Detect which cell encompasses the target text, then output its [x, y] center coordinate. 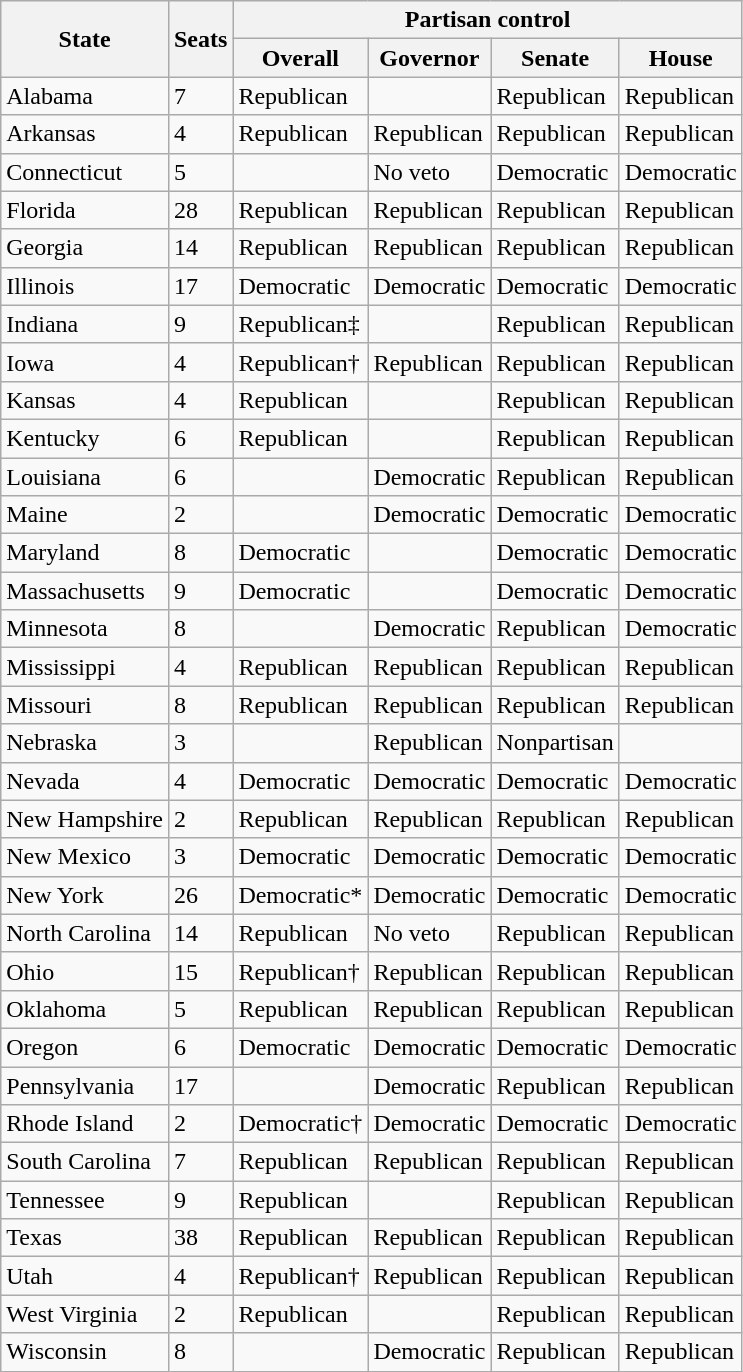
Governor [430, 58]
Indiana [85, 324]
Massachusetts [85, 591]
Kentucky [85, 438]
Illinois [85, 286]
Republican‡ [300, 324]
15 [200, 971]
Minnesota [85, 629]
State [85, 39]
New York [85, 895]
Mississippi [85, 667]
Wisconsin [85, 1352]
Oklahoma [85, 1009]
Maryland [85, 553]
House [680, 58]
Ohio [85, 971]
Democratic* [300, 895]
Alabama [85, 96]
Louisiana [85, 477]
Oregon [85, 1047]
Iowa [85, 362]
38 [200, 1238]
Arkansas [85, 134]
Rhode Island [85, 1124]
26 [200, 895]
Nevada [85, 781]
Missouri [85, 705]
Florida [85, 210]
Pennsylvania [85, 1085]
New Hampshire [85, 819]
Democratic† [300, 1124]
28 [200, 210]
Utah [85, 1276]
West Virginia [85, 1314]
Connecticut [85, 172]
South Carolina [85, 1162]
Nebraska [85, 743]
Texas [85, 1238]
Senate [555, 58]
Tennessee [85, 1200]
Overall [300, 58]
Nonpartisan [555, 743]
Georgia [85, 248]
Kansas [85, 400]
Partisan control [488, 20]
Maine [85, 515]
Seats [200, 39]
North Carolina [85, 933]
New Mexico [85, 857]
